For the text-containing cell, return its midpoint in (x, y) coordinate format. 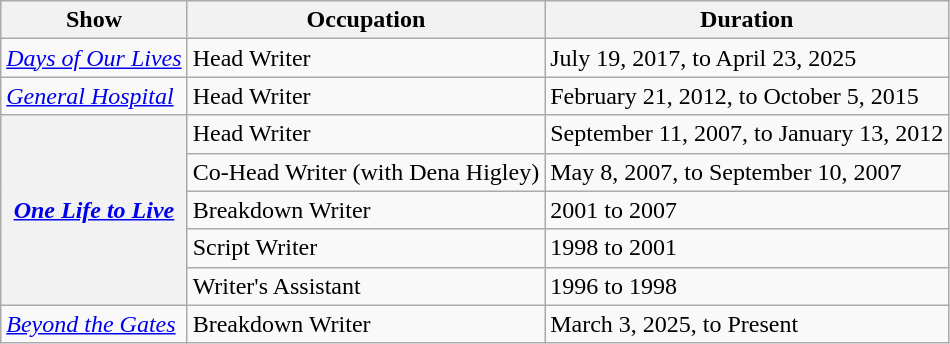
1998 to 2001 (747, 248)
Duration (747, 20)
Co-Head Writer (with Dena Higley) (366, 172)
September 11, 2007, to January 13, 2012 (747, 134)
February 21, 2012, to October 5, 2015 (747, 96)
Days of Our Lives (94, 58)
General Hospital (94, 96)
May 8, 2007, to September 10, 2007 (747, 172)
Occupation (366, 20)
1996 to 1998 (747, 286)
Show (94, 20)
March 3, 2025, to Present (747, 324)
July 19, 2017, to April 23, 2025 (747, 58)
Script Writer (366, 248)
2001 to 2007 (747, 210)
One Life to Live (94, 210)
Beyond the Gates (94, 324)
Writer's Assistant (366, 286)
